Return (X, Y) of the center of cell containing provided text 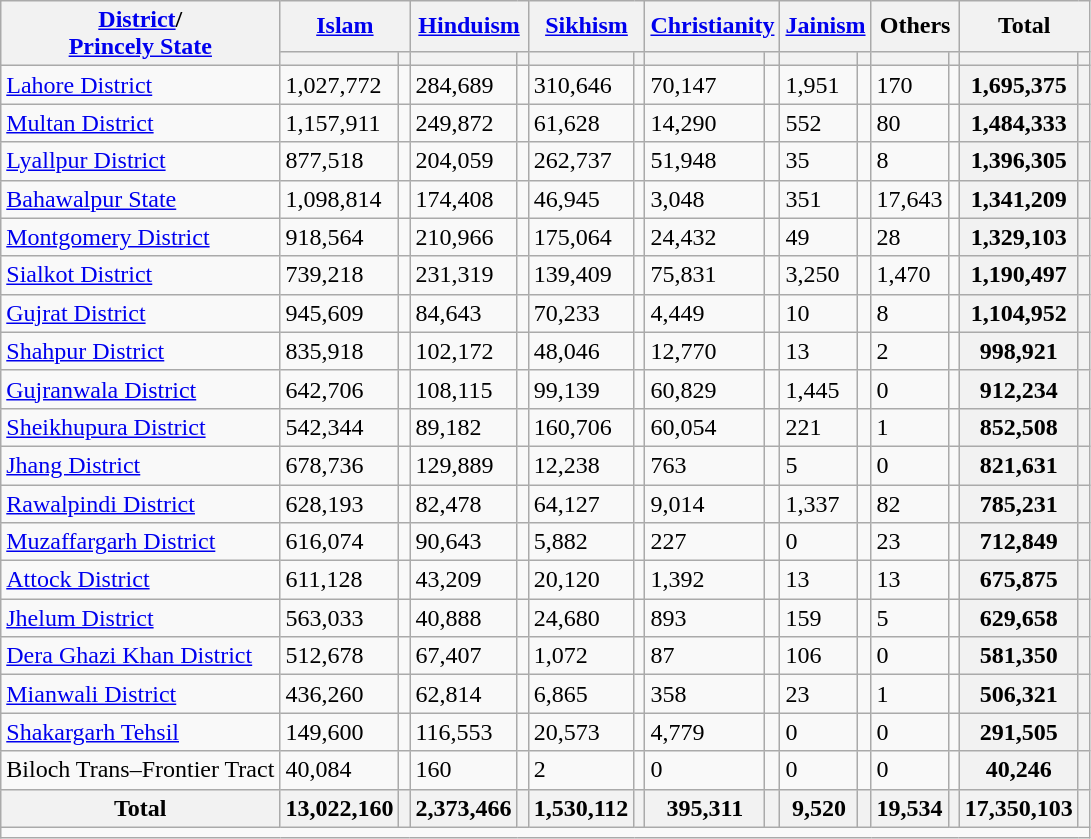
1,445 (819, 389)
Lahore District (140, 85)
43,209 (464, 580)
678,736 (340, 465)
395,311 (705, 808)
310,646 (581, 85)
506,321 (1018, 694)
20,120 (581, 580)
Lyallpur District (140, 161)
Shakargarh Tehsil (140, 732)
221 (819, 427)
249,872 (464, 123)
116,553 (464, 732)
99,139 (581, 389)
87 (705, 656)
1,027,772 (340, 85)
106 (819, 656)
108,115 (464, 389)
712,849 (1018, 542)
Hinduism (469, 26)
1,484,333 (1018, 123)
12,770 (705, 351)
175,064 (581, 237)
675,875 (1018, 580)
912,234 (1018, 389)
159 (819, 618)
351 (819, 199)
149,600 (340, 732)
61,628 (581, 123)
945,609 (340, 313)
628,193 (340, 503)
24,432 (705, 237)
Mianwali District (140, 694)
6,865 (581, 694)
611,128 (340, 580)
210,966 (464, 237)
Biloch Trans–Frontier Tract (140, 770)
139,409 (581, 275)
Bahawalpur State (140, 199)
1,157,911 (340, 123)
Rawalpindi District (140, 503)
20,573 (581, 732)
Jhang District (140, 465)
204,059 (464, 161)
90,643 (464, 542)
1,392 (705, 580)
170 (910, 85)
40,246 (1018, 770)
1,951 (819, 85)
1,337 (819, 503)
District/Princely State (140, 34)
262,737 (581, 161)
629,658 (1018, 618)
49 (819, 237)
60,054 (705, 427)
512,678 (340, 656)
542,344 (340, 427)
1,072 (581, 656)
616,074 (340, 542)
877,518 (340, 161)
1,695,375 (1018, 85)
Sheikhupura District (140, 427)
1,329,103 (1018, 237)
358 (705, 694)
642,706 (340, 389)
763 (705, 465)
82 (910, 503)
4,779 (705, 732)
918,564 (340, 237)
70,147 (705, 85)
785,231 (1018, 503)
Gujranwala District (140, 389)
893 (705, 618)
998,921 (1018, 351)
Islam (345, 26)
40,084 (340, 770)
563,033 (340, 618)
852,508 (1018, 427)
102,172 (464, 351)
835,918 (340, 351)
51,948 (705, 161)
Jainism (826, 26)
Gujrat District (140, 313)
1,190,497 (1018, 275)
70,233 (581, 313)
14,290 (705, 123)
64,127 (581, 503)
1,396,305 (1018, 161)
3,048 (705, 199)
1,098,814 (340, 199)
17,350,103 (1018, 808)
89,182 (464, 427)
Dera Ghazi Khan District (140, 656)
291,505 (1018, 732)
28 (910, 237)
Muzaffargarh District (140, 542)
227 (705, 542)
436,260 (340, 694)
Christianity (712, 26)
1,341,209 (1018, 199)
12,238 (581, 465)
2,373,466 (464, 808)
160,706 (581, 427)
Attock District (140, 580)
Others (915, 26)
129,889 (464, 465)
1,104,952 (1018, 313)
Sialkot District (140, 275)
67,407 (464, 656)
75,831 (705, 275)
4,449 (705, 313)
35 (819, 161)
46,945 (581, 199)
Jhelum District (140, 618)
Montgomery District (140, 237)
9,014 (705, 503)
284,689 (464, 85)
10 (819, 313)
1,530,112 (581, 808)
739,218 (340, 275)
5,882 (581, 542)
160 (464, 770)
48,046 (581, 351)
552 (819, 123)
581,350 (1018, 656)
13,022,160 (340, 808)
174,408 (464, 199)
80 (910, 123)
3,250 (819, 275)
40,888 (464, 618)
82,478 (464, 503)
1,470 (910, 275)
19,534 (910, 808)
84,643 (464, 313)
821,631 (1018, 465)
62,814 (464, 694)
231,319 (464, 275)
60,829 (705, 389)
9,520 (819, 808)
17,643 (910, 199)
24,680 (581, 618)
Multan District (140, 123)
Shahpur District (140, 351)
Sikhism (586, 26)
